Output the [X, Y] coordinate of the center of the cell containing the given text.  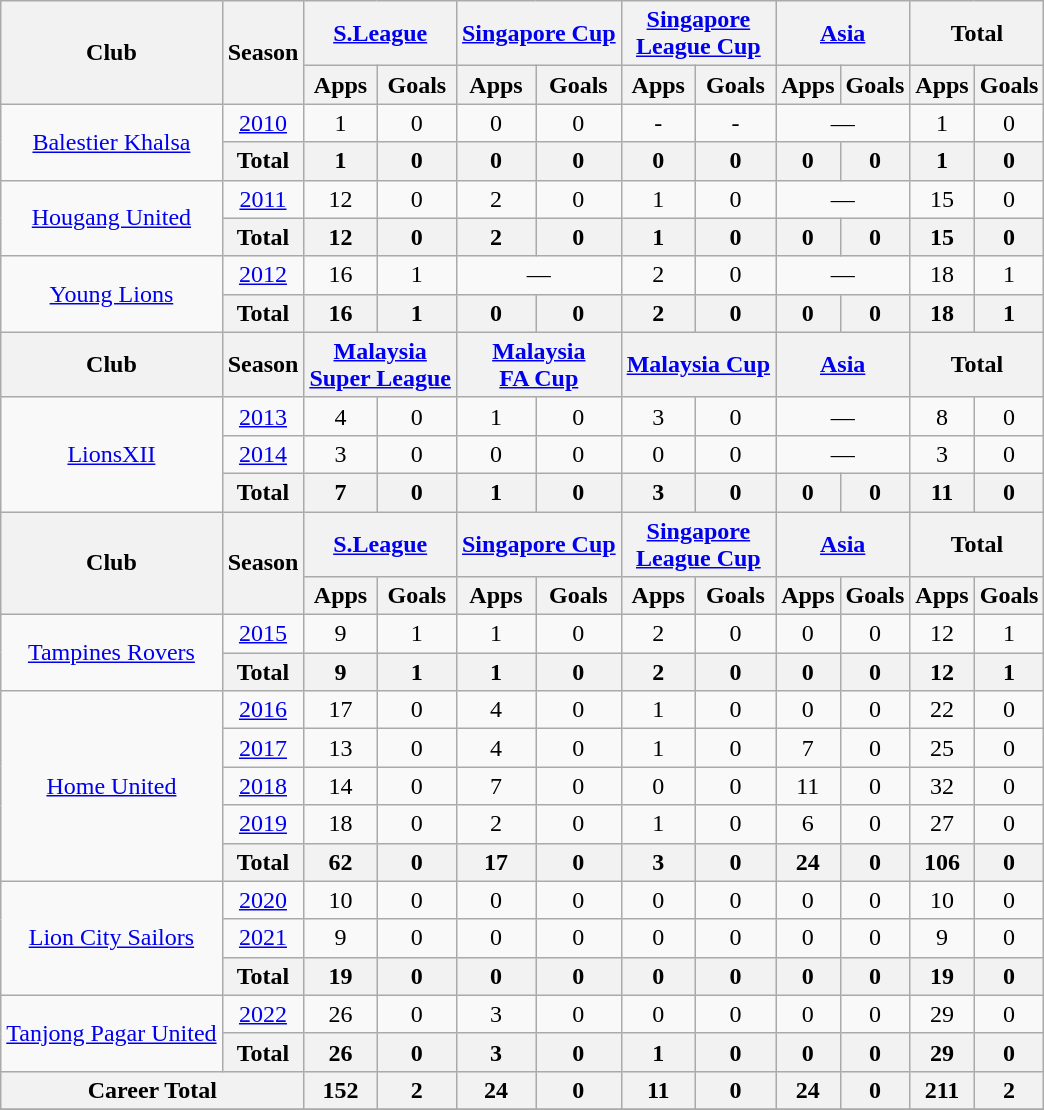
MalaysiaSuper League [380, 364]
Home United [112, 786]
62 [340, 862]
22 [942, 710]
2011 [263, 199]
13 [340, 748]
Young Lions [112, 294]
6 [808, 824]
2021 [263, 938]
27 [942, 824]
Career Total [152, 1090]
25 [942, 748]
2010 [263, 123]
2014 [263, 454]
14 [340, 786]
Hougang United [112, 218]
2015 [263, 634]
MalaysiaFA Cup [538, 364]
32 [942, 786]
2018 [263, 786]
LionsXII [112, 454]
152 [340, 1090]
Tanjong Pagar United [112, 1033]
211 [942, 1090]
2022 [263, 1014]
2016 [263, 710]
2019 [263, 824]
2013 [263, 416]
Tampines Rovers [112, 653]
8 [942, 416]
Lion City Sailors [112, 938]
2017 [263, 748]
2012 [263, 275]
106 [942, 862]
Malaysia Cup [698, 364]
Balestier Khalsa [112, 142]
2020 [263, 900]
